For the text-containing cell, return its midpoint in (X, Y) coordinate format. 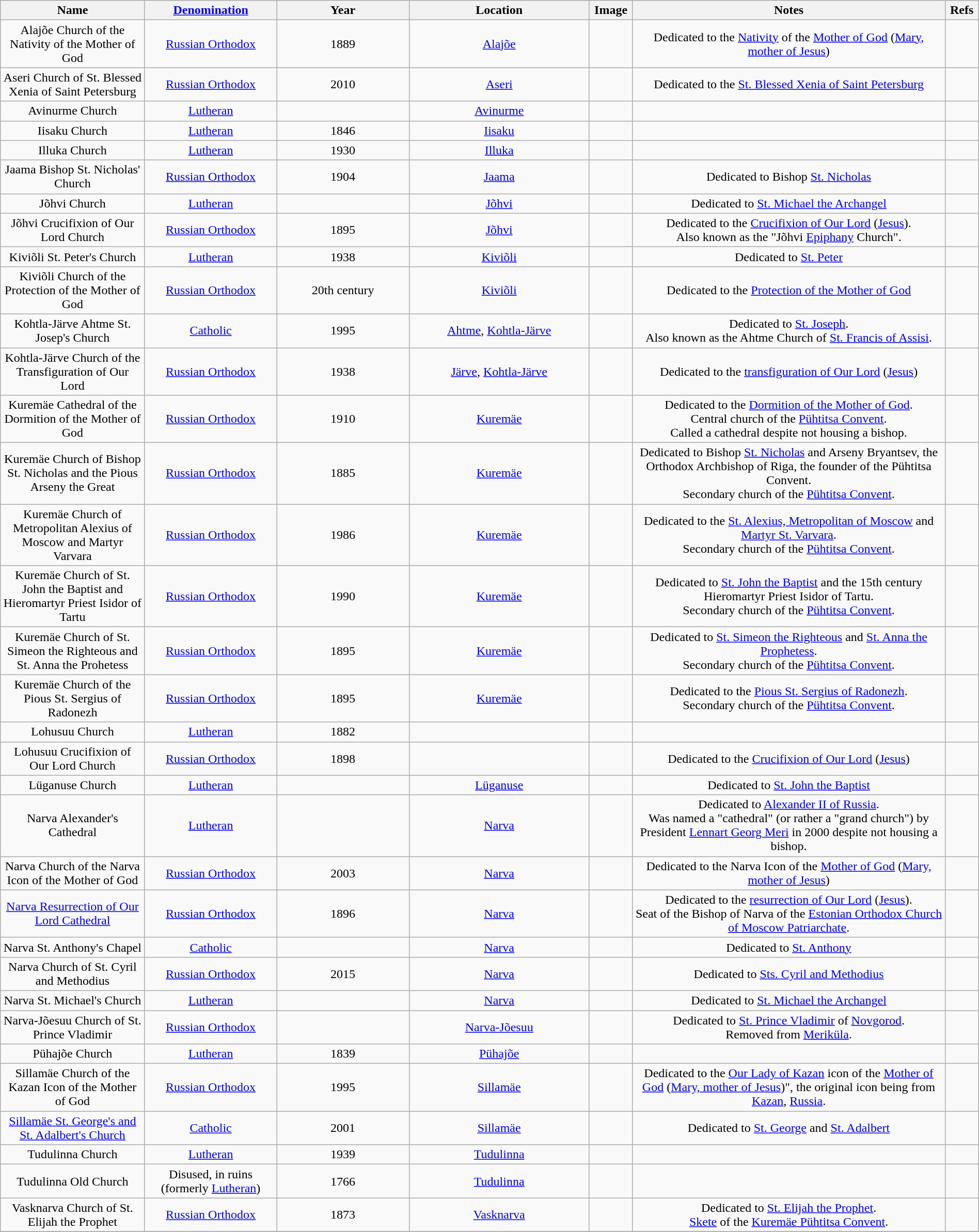
Dedicated to the Nativity of the Mother of God (Mary, mother of Jesus) (789, 44)
Dedicated to St. Simeon the Righteous and St. Anna the Prophetess.Secondary church of the Pühtitsa Convent. (789, 651)
Narva St. Anthony's Chapel (72, 947)
Narva St. Michael's Church (72, 1000)
1898 (343, 759)
2003 (343, 873)
Kiviõli St. Peter's Church (72, 257)
Kohtla-Järve Ahtme St. Josep's Church (72, 330)
Kohtla-Järve Church of the Transfiguration of Our Lord (72, 372)
Kuremäe Cathedral of the Dormition of the Mother of God (72, 419)
Narva Alexander's Cathedral (72, 826)
Narva-Jõesuu Church of St. Prince Vladimir (72, 1027)
Name (72, 10)
Location (499, 10)
Dedicated to the St. Blessed Xenia of Saint Petersburg (789, 85)
Iisaku (499, 131)
Year (343, 10)
Kuremäe Church of St. Simeon the Righteous and St. Anna the Prohetess (72, 651)
Disused, in ruins(formerly Lutheran) (211, 1181)
Dedicated to St. Anthony (789, 947)
Tudulinna Old Church (72, 1181)
Dedicated to St. Peter (789, 257)
1885 (343, 474)
1904 (343, 177)
Dedicated to Bishop St. Nicholas (789, 177)
Alajõe (499, 44)
Dedicated to St. John the Baptist and the 15th century Hieromartyr Priest Isidor of Tartu.Secondary church of the Pühtitsa Convent. (789, 597)
1766 (343, 1181)
1873 (343, 1215)
Vasknarva (499, 1215)
Dedicated to the Dormition of the Mother of God.Central church of the Pühtitsa Convent.Called a cathedral despite not housing a bishop. (789, 419)
20th century (343, 290)
Lüganuse (499, 785)
Dedicated to St. Prince Vladimir of Novgorod.Removed from Meriküla. (789, 1027)
1930 (343, 150)
Dedicated to the Crucifixion of Our Lord (Jesus) (789, 759)
Avinurme Church (72, 111)
Illuka (499, 150)
1939 (343, 1155)
Jõhvi Crucifixion of Our Lord Church (72, 230)
Lüganuse Church (72, 785)
Dedicated to the transfiguration of Our Lord (Jesus) (789, 372)
Narva Church of the Narva Icon of the Mother of God (72, 873)
Dedicated to the St. Alexius, Metropolitan of Moscow and Martyr St. Varvara.Secondary church of the Pühtitsa Convent. (789, 535)
Dedicated to Sts. Cyril and Methodius (789, 973)
Kuremäe Church of the Pious St. Sergius of Radonezh (72, 698)
Narva Resurrection of Our Lord Cathedral (72, 914)
Sillamäe St. George's and St. Adalbert's Church (72, 1128)
Dedicated to the Our Lady of Kazan icon of the Mother of God (Mary, mother of Jesus)", the original icon being from Kazan, Russia. (789, 1087)
Refs (961, 10)
Dedicated to St. Elijah the Prophet.Skete of the Kuremäe Pühtitsa Convent. (789, 1215)
Kiviõli Church of the Protection of the Mother of God (72, 290)
Tudulinna Church (72, 1155)
Image (611, 10)
Aseri Church of St. Blessed Xenia of Saint Petersburg (72, 85)
Dedicated to the Narva Icon of the Mother of God (Mary, mother of Jesus) (789, 873)
Denomination (211, 10)
1882 (343, 732)
Illuka Church (72, 150)
Dedicated to the resurrection of Our Lord (Jesus).Seat of the Bishop of Narva of the Estonian Orthodox Church of Moscow Patriarchate. (789, 914)
Kuremäe Church of St. John the Baptist and Hieromartyr Priest Isidor of Tartu (72, 597)
1889 (343, 44)
Jaama Bishop St. Nicholas' Church (72, 177)
Lohusuu Crucifixion of Our Lord Church (72, 759)
Narva-Jõesuu (499, 1027)
Pühajõe (499, 1054)
Sillamäe Church of the Kazan Icon of the Mother of God (72, 1087)
Dedicated to St. George and St. Adalbert (789, 1128)
Dedicated to St. John the Baptist (789, 785)
Jaama (499, 177)
2015 (343, 973)
1990 (343, 597)
Notes (789, 10)
Dedicated to St. Joseph.Also known as the Ahtme Church of St. Francis of Assisi. (789, 330)
Alajõe Church of the Nativity of the Mother of God (72, 44)
Avinurme (499, 111)
1846 (343, 131)
2001 (343, 1128)
1896 (343, 914)
2010 (343, 85)
Ahtme, Kohtla-Järve (499, 330)
1986 (343, 535)
Vasknarva Church of St. Elijah the Prophet (72, 1215)
Järve, Kohtla-Järve (499, 372)
Narva Church of St. Cyril and Methodius (72, 973)
Dedicated to the Pious St. Sergius of Radonezh.Secondary church of the Pühtitsa Convent. (789, 698)
1839 (343, 1054)
Kuremäe Church of Metropolitan Alexius of Moscow and Martyr Varvara (72, 535)
Jõhvi Church (72, 203)
1910 (343, 419)
Kuremäe Church of Bishop St. Nicholas and the Pious Arseny the Great (72, 474)
Lohusuu Church (72, 732)
Pühajõe Church (72, 1054)
Aseri (499, 85)
Dedicated to the Crucifixion of Our Lord (Jesus).Also known as the "Jõhvi Epiphany Church". (789, 230)
Iisaku Church (72, 131)
Dedicated to the Protection of the Mother of God (789, 290)
